Locate the cell with the specified text and output its [X, Y] center coordinate. 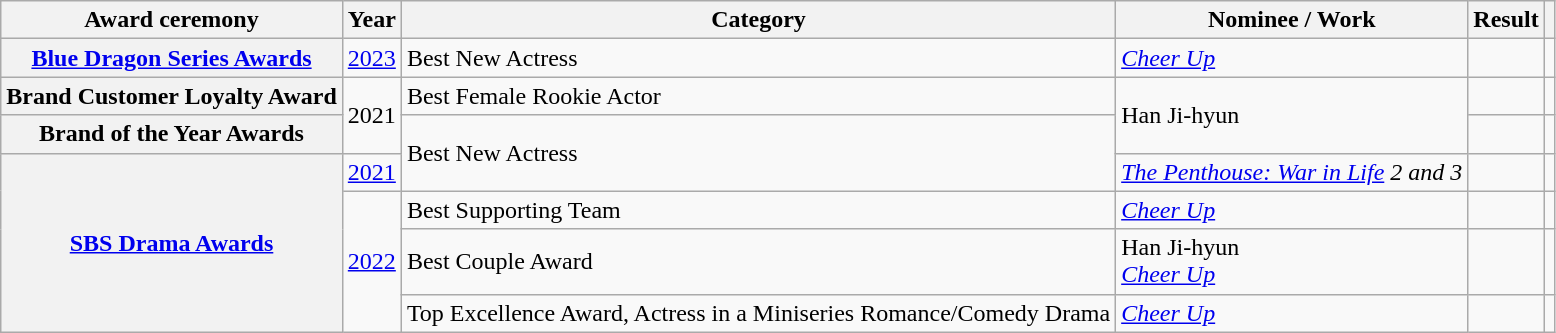
Han Ji-hyun [1292, 115]
Best Supporting Team [758, 210]
2022 [372, 262]
Result [1506, 20]
Year [372, 20]
The Penthouse: War in Life 2 and 3 [1292, 172]
2023 [372, 58]
Award ceremony [172, 20]
Best Female Rookie Actor [758, 96]
Brand Customer Loyalty Award [172, 96]
Brand of the Year Awards [172, 134]
SBS Drama Awards [172, 242]
Top Excellence Award, Actress in a Miniseries Romance/Comedy Drama [758, 313]
Nominee / Work [1292, 20]
Category [758, 20]
Best Couple Award [758, 262]
Han Ji-hyun Cheer Up [1292, 262]
Blue Dragon Series Awards [172, 58]
